Search for the cell housing the specified text and yield its [X, Y] center coordinate. 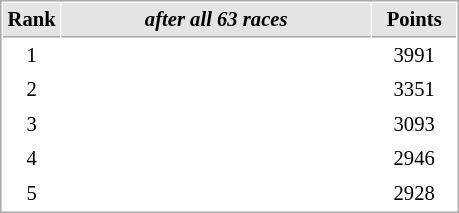
after all 63 races [216, 20]
2928 [414, 194]
3093 [414, 124]
2 [32, 90]
2946 [414, 158]
Points [414, 20]
3351 [414, 90]
3991 [414, 56]
4 [32, 158]
1 [32, 56]
3 [32, 124]
5 [32, 194]
Rank [32, 20]
